Extract the [x, y] coordinate from the center of the cell holding the provided text.  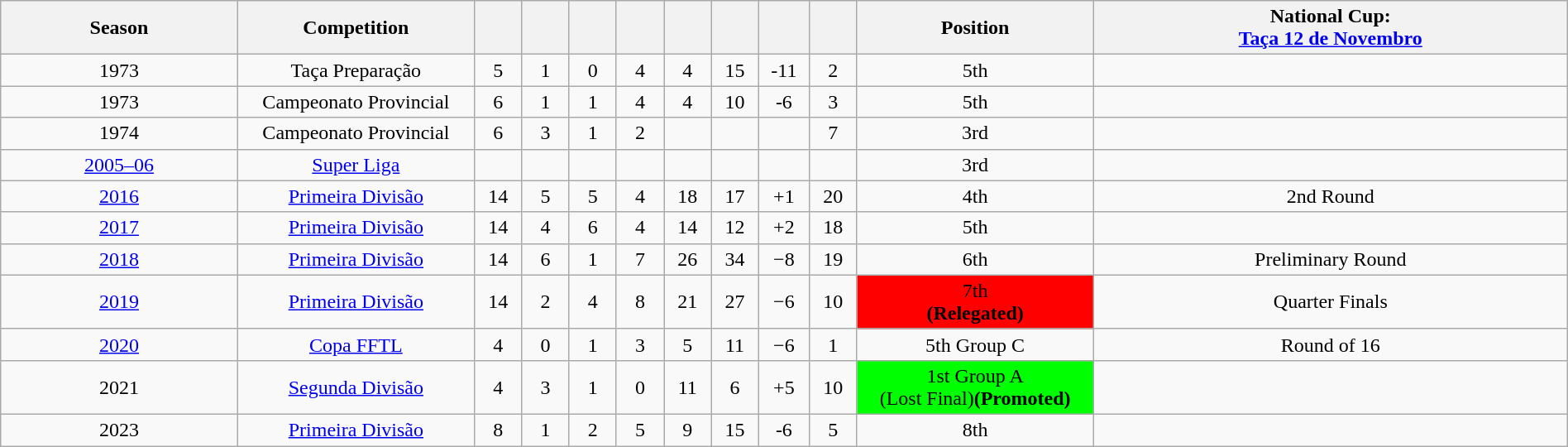
National Cup:Taça 12 de Novembro [1330, 28]
Segunda Divisão [356, 387]
4th [975, 196]
Super Liga [356, 165]
27 [734, 301]
5th Group C [975, 344]
20 [834, 196]
Competition [356, 28]
+2 [784, 228]
Quarter Finals [1330, 301]
2023 [119, 430]
17 [734, 196]
Taça Preparação [356, 70]
1st Group A(Lost Final)(Promoted) [975, 387]
-11 [784, 70]
21 [688, 301]
2017 [119, 228]
−8 [784, 259]
2nd Round [1330, 196]
26 [688, 259]
6th [975, 259]
2016 [119, 196]
8th [975, 430]
1974 [119, 133]
2005–06 [119, 165]
34 [734, 259]
19 [834, 259]
7th(Relegated) [975, 301]
2020 [119, 344]
Copa FFTL [356, 344]
Preliminary Round [1330, 259]
Season [119, 28]
12 [734, 228]
+1 [784, 196]
Position [975, 28]
+5 [784, 387]
9 [688, 430]
Round of 16 [1330, 344]
2021 [119, 387]
2019 [119, 301]
2018 [119, 259]
